Search for the cell housing the specified text and yield its [X, Y] center coordinate. 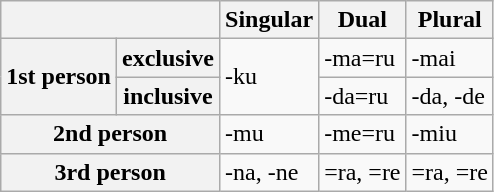
-da, -de [450, 96]
-me=ru [362, 134]
Dual [362, 20]
-ma=ru [362, 58]
1st person [59, 77]
Plural [450, 20]
-mai [450, 58]
-da=ru [362, 96]
exclusive [168, 58]
Singular [270, 20]
2nd person [110, 134]
inclusive [168, 96]
3rd person [110, 172]
-mu [270, 134]
-ku [270, 77]
-miu [450, 134]
-na, -ne [270, 172]
